Scan for the cell matching the given text and deliver its [x, y] coordinate at center. 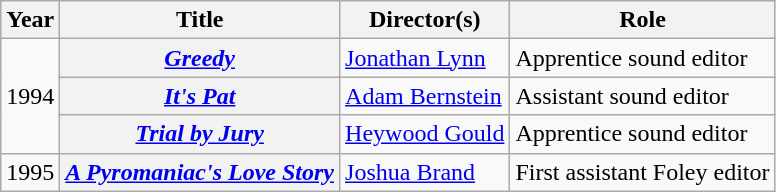
Director(s) [425, 20]
Trial by Jury [200, 134]
Year [30, 20]
It's Pat [200, 96]
Title [200, 20]
Jonathan Lynn [425, 58]
A Pyromaniac's Love Story [200, 172]
1995 [30, 172]
First assistant Foley editor [642, 172]
Assistant sound editor [642, 96]
Role [642, 20]
Greedy [200, 58]
Adam Bernstein [425, 96]
1994 [30, 96]
Joshua Brand [425, 172]
Heywood Gould [425, 134]
